From the cell containing the given text, extract its center point as (X, Y) coordinate. 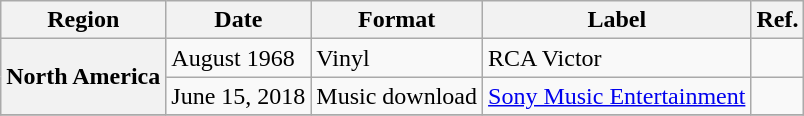
June 15, 2018 (238, 96)
Label (617, 20)
Date (238, 20)
Sony Music Entertainment (617, 96)
Music download (397, 96)
Vinyl (397, 58)
RCA Victor (617, 58)
August 1968 (238, 58)
Ref. (778, 20)
Region (84, 20)
North America (84, 77)
Format (397, 20)
